Provide the (X, Y) coordinate of the cell's center where the given text is located.  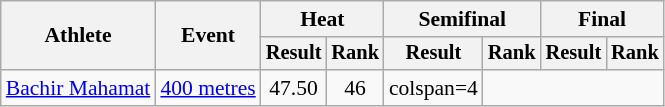
Final (602, 19)
46 (355, 88)
47.50 (294, 88)
Event (208, 36)
Athlete (78, 36)
Bachir Mahamat (78, 88)
400 metres (208, 88)
Heat (322, 19)
colspan=4 (434, 88)
Semifinal (462, 19)
